Identify which cell holds the provided text, then report its (X, Y) central coordinate. 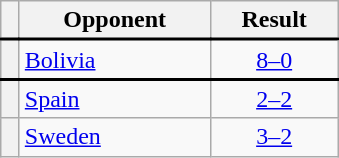
Bolivia (114, 60)
Spain (114, 98)
8–0 (274, 60)
3–2 (274, 137)
2–2 (274, 98)
Opponent (114, 20)
Sweden (114, 137)
Result (274, 20)
